Extract the (x, y) coordinate from the center of the cell holding the provided text.  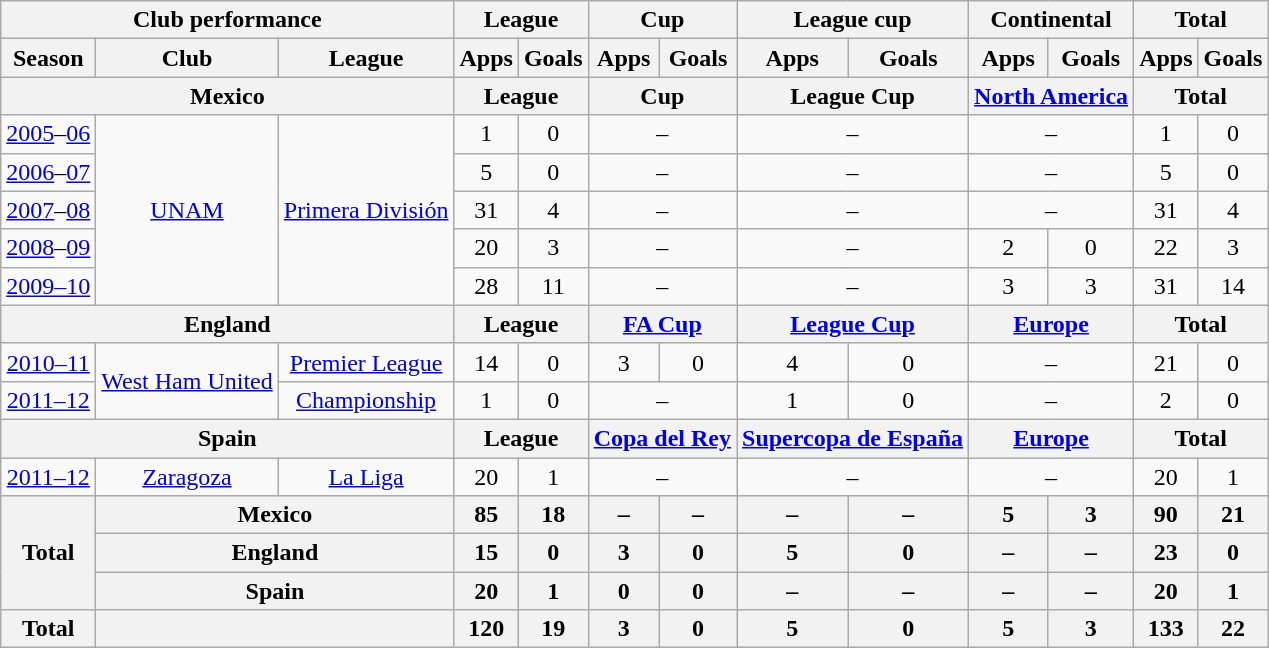
West Ham United (187, 381)
FA Cup (662, 324)
2006–07 (48, 172)
23 (1166, 553)
League cup (853, 20)
133 (1166, 629)
La Liga (366, 477)
90 (1166, 515)
85 (486, 515)
11 (553, 286)
120 (486, 629)
Championship (366, 400)
Supercopa de España (853, 438)
28 (486, 286)
2008–09 (48, 248)
2007–08 (48, 210)
19 (553, 629)
Season (48, 58)
2005–06 (48, 134)
Premier League (366, 362)
2010–11 (48, 362)
2009–10 (48, 286)
Zaragoza (187, 477)
18 (553, 515)
Continental (1052, 20)
15 (486, 553)
Club performance (228, 20)
Copa del Rey (662, 438)
Primera División (366, 210)
North America (1052, 96)
Club (187, 58)
UNAM (187, 210)
